Detect which cell encompasses the target text, then output its [X, Y] center coordinate. 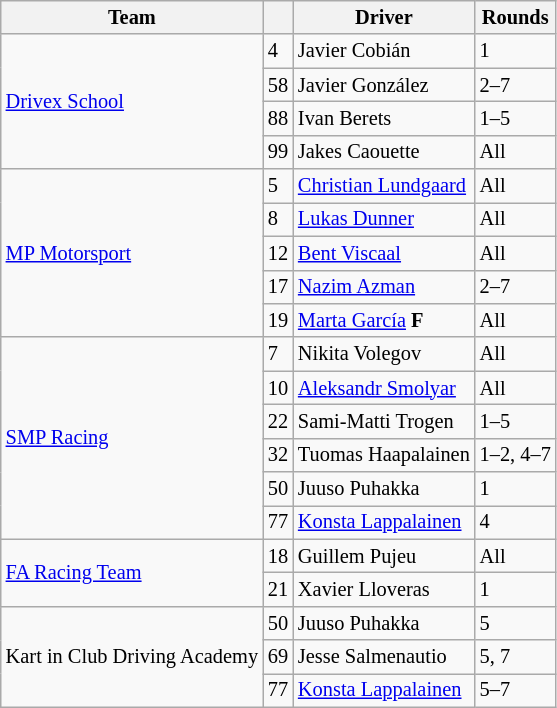
Xavier Lloveras [384, 589]
58 [278, 85]
SMP Racing [132, 438]
Ivan Berets [384, 118]
Tuomas Haapalainen [384, 455]
Driver [384, 17]
21 [278, 589]
5–7 [516, 690]
19 [278, 320]
Nazim Azman [384, 287]
32 [278, 455]
Marta García F [384, 320]
8 [278, 219]
Rounds [516, 17]
Sami-Matti Trogen [384, 421]
Lukas Dunner [384, 219]
22 [278, 421]
Drivex School [132, 102]
12 [278, 253]
69 [278, 657]
Jesse Salmenautio [384, 657]
1–2, 4–7 [516, 455]
Christian Lundgaard [384, 186]
Team [132, 17]
Javier González [384, 85]
FA Racing Team [132, 572]
Aleksandr Smolyar [384, 388]
Javier Cobián [384, 51]
Jakes Caouette [384, 152]
17 [278, 287]
7 [278, 354]
18 [278, 556]
5, 7 [516, 657]
Guillem Pujeu [384, 556]
88 [278, 118]
Bent Viscaal [384, 253]
99 [278, 152]
Kart in Club Driving Academy [132, 656]
10 [278, 388]
MP Motorsport [132, 253]
Nikita Volegov [384, 354]
